Provide the (x, y) coordinate of the cell's center where the given text is located.  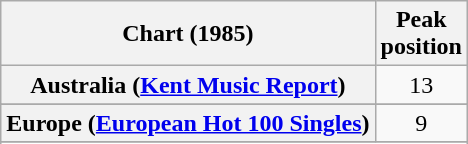
Chart (1985) (188, 34)
Europe (European Hot 100 Singles) (188, 123)
9 (421, 123)
13 (421, 85)
Australia (Kent Music Report) (188, 85)
Peakposition (421, 34)
